Search for the cell housing the specified text and yield its [x, y] center coordinate. 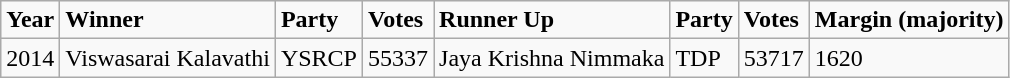
TDP [704, 58]
Jaya Krishna Nimmaka [552, 58]
Margin (majority) [909, 20]
Year [30, 20]
1620 [909, 58]
Viswasarai Kalavathi [168, 58]
55337 [398, 58]
Runner Up [552, 20]
YSRCP [318, 58]
Winner [168, 20]
53717 [774, 58]
2014 [30, 58]
